Capture the cell that displays the provided text and extract its (X, Y) central coordinate. 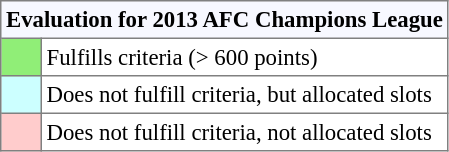
Fulfills criteria (> 600 points) (244, 57)
Evaluation for 2013 AFC Champions League (224, 20)
Does not fulfill criteria, but allocated slots (244, 95)
Does not fulfill criteria, not allocated slots (244, 132)
